From the cell containing the given text, extract its center point as (X, Y) coordinate. 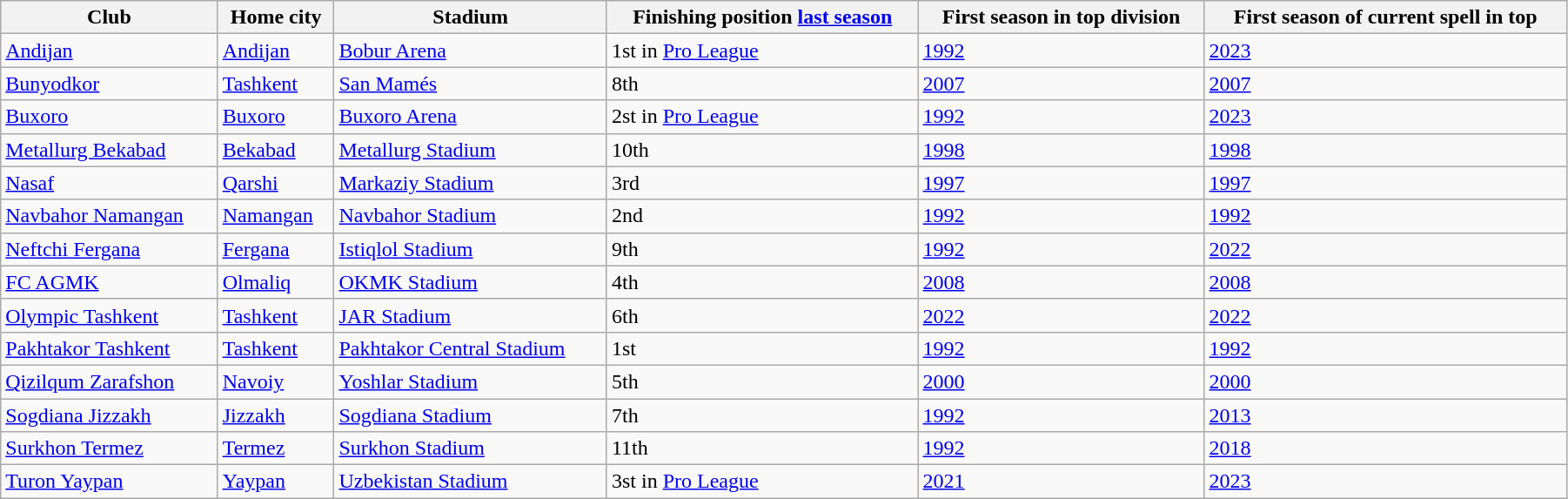
Bobur Arena (470, 51)
JAR Stadium (470, 315)
Qarshi (276, 183)
Jizzakh (276, 415)
Sogdiana Stadium (470, 415)
Fergana (276, 249)
11th (762, 448)
Namangan (276, 216)
Markaziy Stadium (470, 183)
3st in Pro League (762, 482)
Nasaf (110, 183)
Termez (276, 448)
Metallurg Stadium (470, 150)
Istiqlol Stadium (470, 249)
Sogdiana Jizzakh (110, 415)
First season in top division (1062, 17)
Turon Yaypan (110, 482)
Home city (276, 17)
2018 (1385, 448)
Olympic Tashkent (110, 315)
Club (110, 17)
Stadium (470, 17)
1st in Pro League (762, 51)
6th (762, 315)
Buxoro Arena (470, 117)
8th (762, 84)
3rd (762, 183)
10th (762, 150)
Navbahor Stadium (470, 216)
Navbahor Namangan (110, 216)
Metallurg Bekabad (110, 150)
Pakhtakor Tashkent (110, 348)
5th (762, 381)
Surkhon Stadium (470, 448)
Yaypan (276, 482)
Bekabad (276, 150)
Pakhtakor Central Stadium (470, 348)
Yoshlar Stadium (470, 381)
Finishing position last season (762, 17)
2013 (1385, 415)
2021 (1062, 482)
Bunyodkor (110, 84)
7th (762, 415)
San Mamés (470, 84)
Navoiy (276, 381)
Olmaliq (276, 282)
Qizilqum Zarafshon (110, 381)
OKMK Stadium (470, 282)
9th (762, 249)
FC AGMK (110, 282)
Neftchi Fergana (110, 249)
First season of current spell in top (1385, 17)
1st (762, 348)
Surkhon Termez (110, 448)
4th (762, 282)
2nd (762, 216)
Uzbekistan Stadium (470, 482)
2st in Pro League (762, 117)
